Provide the (X, Y) coordinate of the cell's center where the given text is located.  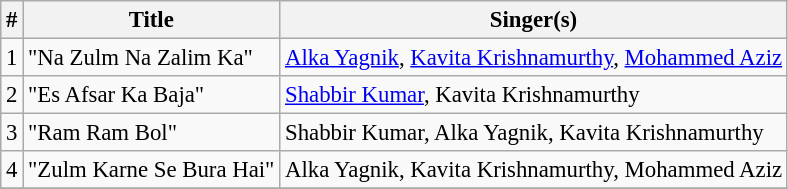
# (12, 20)
"Ram Ram Bol" (152, 133)
"Zulm Karne Se Bura Hai" (152, 170)
Shabbir Kumar, Kavita Krishnamurthy (534, 95)
2 (12, 95)
1 (12, 58)
3 (12, 133)
Title (152, 20)
4 (12, 170)
"Na Zulm Na Zalim Ka" (152, 58)
Singer(s) (534, 20)
Shabbir Kumar, Alka Yagnik, Kavita Krishnamurthy (534, 133)
"Es Afsar Ka Baja" (152, 95)
